Capture the cell that displays the provided text and extract its [x, y] central coordinate. 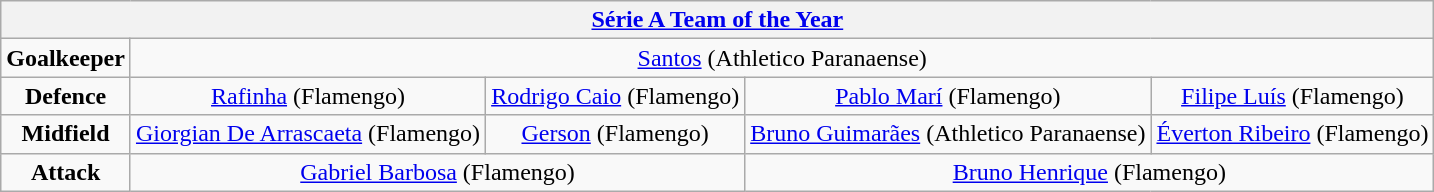
Éverton Ribeiro (Flamengo) [1292, 134]
Rodrigo Caio (Flamengo) [616, 96]
Bruno Henrique (Flamengo) [1090, 172]
Rafinha (Flamengo) [308, 96]
Defence [66, 96]
Série A Team of the Year [718, 20]
Pablo Marí (Flamengo) [948, 96]
Bruno Guimarães (Athletico Paranaense) [948, 134]
Midfield [66, 134]
Gabriel Barbosa (Flamengo) [437, 172]
Goalkeeper [66, 58]
Attack [66, 172]
Giorgian De Arrascaeta (Flamengo) [308, 134]
Gerson (Flamengo) [616, 134]
Filipe Luís (Flamengo) [1292, 96]
Santos (Athletico Paranaense) [782, 58]
